Search for the cell housing the specified text and yield its [X, Y] center coordinate. 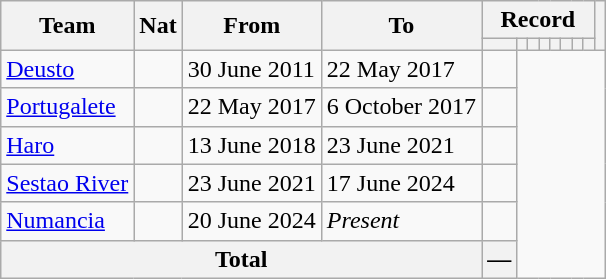
Present [401, 221]
30 June 2011 [252, 69]
Record [538, 20]
— [500, 259]
Haro [68, 145]
17 June 2024 [401, 183]
Nat [158, 26]
From [252, 26]
Team [68, 26]
To [401, 26]
Numancia [68, 221]
13 June 2018 [252, 145]
Portugalete [68, 107]
20 June 2024 [252, 221]
6 October 2017 [401, 107]
Sestao River [68, 183]
Total [242, 259]
Deusto [68, 69]
